For the text-containing cell, return its midpoint in [X, Y] coordinate format. 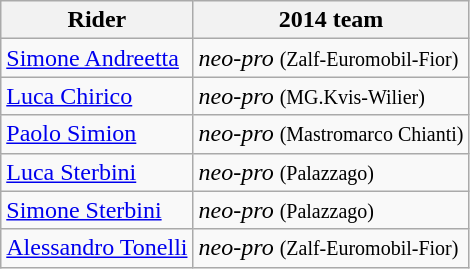
Rider [97, 20]
2014 team [331, 20]
Luca Chirico [97, 96]
neo-pro (Mastromarco Chianti) [331, 134]
Simone Sterbini [97, 210]
neo-pro (MG.Kvis-Wilier) [331, 96]
Simone Andreetta [97, 58]
Luca Sterbini [97, 172]
Paolo Simion [97, 134]
Alessandro Tonelli [97, 248]
